Return the (X, Y) coordinate for the center point of the cell that contains the specified text.  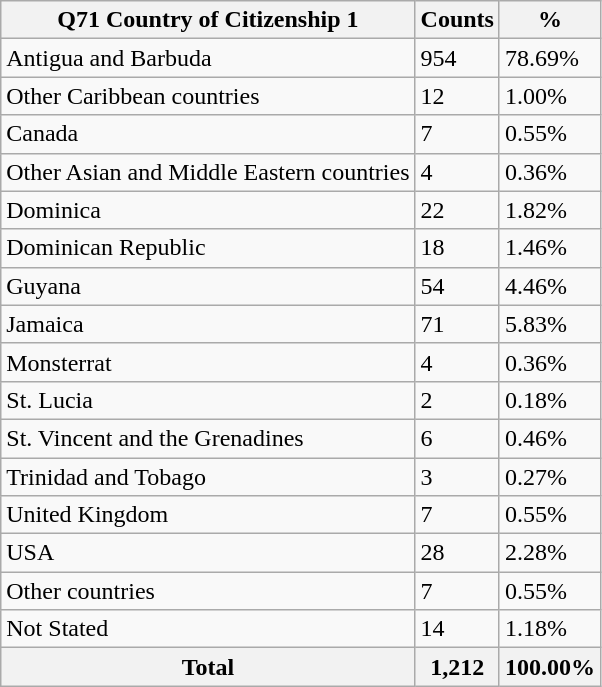
Dominica (208, 210)
Guyana (208, 286)
12 (457, 96)
1,212 (457, 667)
Q71 Country of Citizenship 1 (208, 20)
Other Asian and Middle Eastern countries (208, 172)
2 (457, 400)
0.27% (550, 477)
Other Caribbean countries (208, 96)
Counts (457, 20)
6 (457, 438)
Monsterrat (208, 362)
14 (457, 629)
18 (457, 248)
2.28% (550, 553)
Trinidad and Tobago (208, 477)
1.00% (550, 96)
1.46% (550, 248)
Jamaica (208, 324)
Antigua and Barbuda (208, 58)
Other countries (208, 591)
1.18% (550, 629)
954 (457, 58)
100.00% (550, 667)
5.83% (550, 324)
St. Lucia (208, 400)
Canada (208, 134)
Total (208, 667)
71 (457, 324)
St. Vincent and the Grenadines (208, 438)
28 (457, 553)
0.46% (550, 438)
Not Stated (208, 629)
% (550, 20)
22 (457, 210)
3 (457, 477)
1.82% (550, 210)
78.69% (550, 58)
USA (208, 553)
54 (457, 286)
4.46% (550, 286)
United Kingdom (208, 515)
0.18% (550, 400)
Dominican Republic (208, 248)
